Capture the cell that displays the provided text and extract its (x, y) central coordinate. 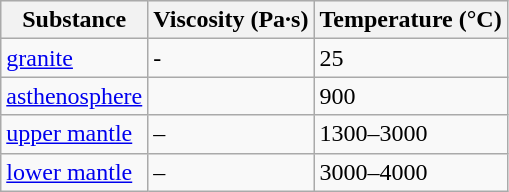
lower mantle (74, 172)
granite (74, 58)
900 (410, 96)
25 (410, 58)
Substance (74, 20)
- (231, 58)
asthenosphere (74, 96)
Viscosity (Pa·s) (231, 20)
3000–4000 (410, 172)
upper mantle (74, 134)
1300–3000 (410, 134)
Temperature (°C) (410, 20)
